For the text-containing cell, return its midpoint in [x, y] coordinate format. 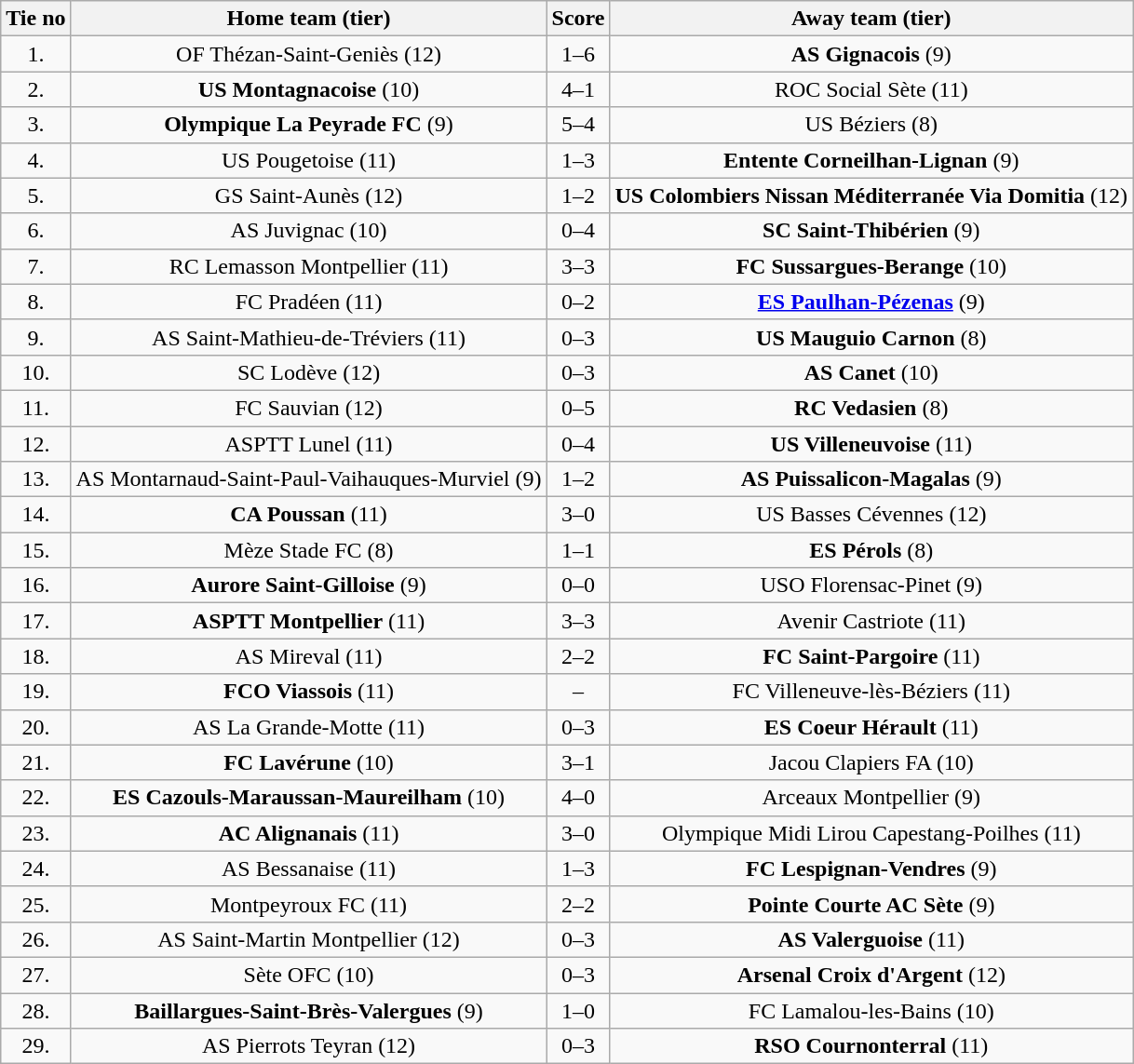
SC Saint-Thibérien (9) [871, 231]
28. [35, 1010]
ASPTT Lunel (11) [309, 444]
US Mauguio Carnon (8) [871, 337]
17. [35, 621]
25. [35, 904]
FC Villeneuve-lès-Béziers (11) [871, 692]
23. [35, 833]
Baillargues-Saint-Brès-Valergues (9) [309, 1010]
Jacou Clapiers FA (10) [871, 762]
ASPTT Montpellier (11) [309, 621]
AS Puissalicon-Magalas (9) [871, 479]
5. [35, 195]
ES Paulhan-Pézenas (9) [871, 302]
19. [35, 692]
US Basses Cévennes (12) [871, 515]
15. [35, 550]
FC Sauvian (12) [309, 408]
Aurore Saint-Gilloise (9) [309, 586]
Olympique La Peyrade FC (9) [309, 125]
CA Poussan (11) [309, 515]
Home team (tier) [309, 19]
ES Cazouls-Maraussan-Maureilham (10) [309, 798]
AS Bessanaise (11) [309, 869]
16. [35, 586]
Avenir Castriote (11) [871, 621]
4–0 [578, 798]
29. [35, 1046]
AS La Grande-Motte (11) [309, 727]
AC Alignanais (11) [309, 833]
21. [35, 762]
ES Coeur Hérault (11) [871, 727]
3–1 [578, 762]
14. [35, 515]
Tie no [35, 19]
– [578, 692]
RSO Cournonterral (11) [871, 1046]
AS Mireval (11) [309, 656]
13. [35, 479]
GS Saint-Aunès (12) [309, 195]
22. [35, 798]
US Villeneuvoise (11) [871, 444]
12. [35, 444]
7. [35, 266]
FC Lamalou-les-Bains (10) [871, 1010]
18. [35, 656]
Score [578, 19]
11. [35, 408]
1–0 [578, 1010]
AS Montarnaud-Saint-Paul-Vaihauques-Murviel (9) [309, 479]
AS Pierrots Teyran (12) [309, 1046]
1–1 [578, 550]
RC Vedasien (8) [871, 408]
US Colombiers Nissan Méditerranée Via Domitia (12) [871, 195]
0–2 [578, 302]
US Béziers (8) [871, 125]
FC Pradéen (11) [309, 302]
AS Valerguoise (11) [871, 939]
Montpeyroux FC (11) [309, 904]
AS Saint-Martin Montpellier (12) [309, 939]
0–0 [578, 586]
AS Juvignac (10) [309, 231]
1. [35, 54]
FC Lavérune (10) [309, 762]
3. [35, 125]
20. [35, 727]
FC Lespignan-Vendres (9) [871, 869]
AS Saint-Mathieu-de-Tréviers (11) [309, 337]
8. [35, 302]
10. [35, 372]
Arsenal Croix d'Argent (12) [871, 975]
FC Saint-Pargoire (11) [871, 656]
Mèze Stade FC (8) [309, 550]
US Pougetoise (11) [309, 160]
Pointe Courte AC Sète (9) [871, 904]
24. [35, 869]
ROC Social Sète (11) [871, 89]
4–1 [578, 89]
OF Thézan-Saint-Geniès (12) [309, 54]
Entente Corneilhan-Lignan (9) [871, 160]
2. [35, 89]
0–5 [578, 408]
US Montagnacoise (10) [309, 89]
Sète OFC (10) [309, 975]
USO Florensac-Pinet (9) [871, 586]
6. [35, 231]
4. [35, 160]
AS Gignacois (9) [871, 54]
RC Lemasson Montpellier (11) [309, 266]
Away team (tier) [871, 19]
SC Lodève (12) [309, 372]
ES Pérols (8) [871, 550]
FCO Viassois (11) [309, 692]
FC Sussargues-Berange (10) [871, 266]
5–4 [578, 125]
AS Canet (10) [871, 372]
Arceaux Montpellier (9) [871, 798]
1–6 [578, 54]
9. [35, 337]
Olympique Midi Lirou Capestang-Poilhes (11) [871, 833]
27. [35, 975]
26. [35, 939]
